Determine the [x, y] coordinate at the center of the cell enclosing the given text.  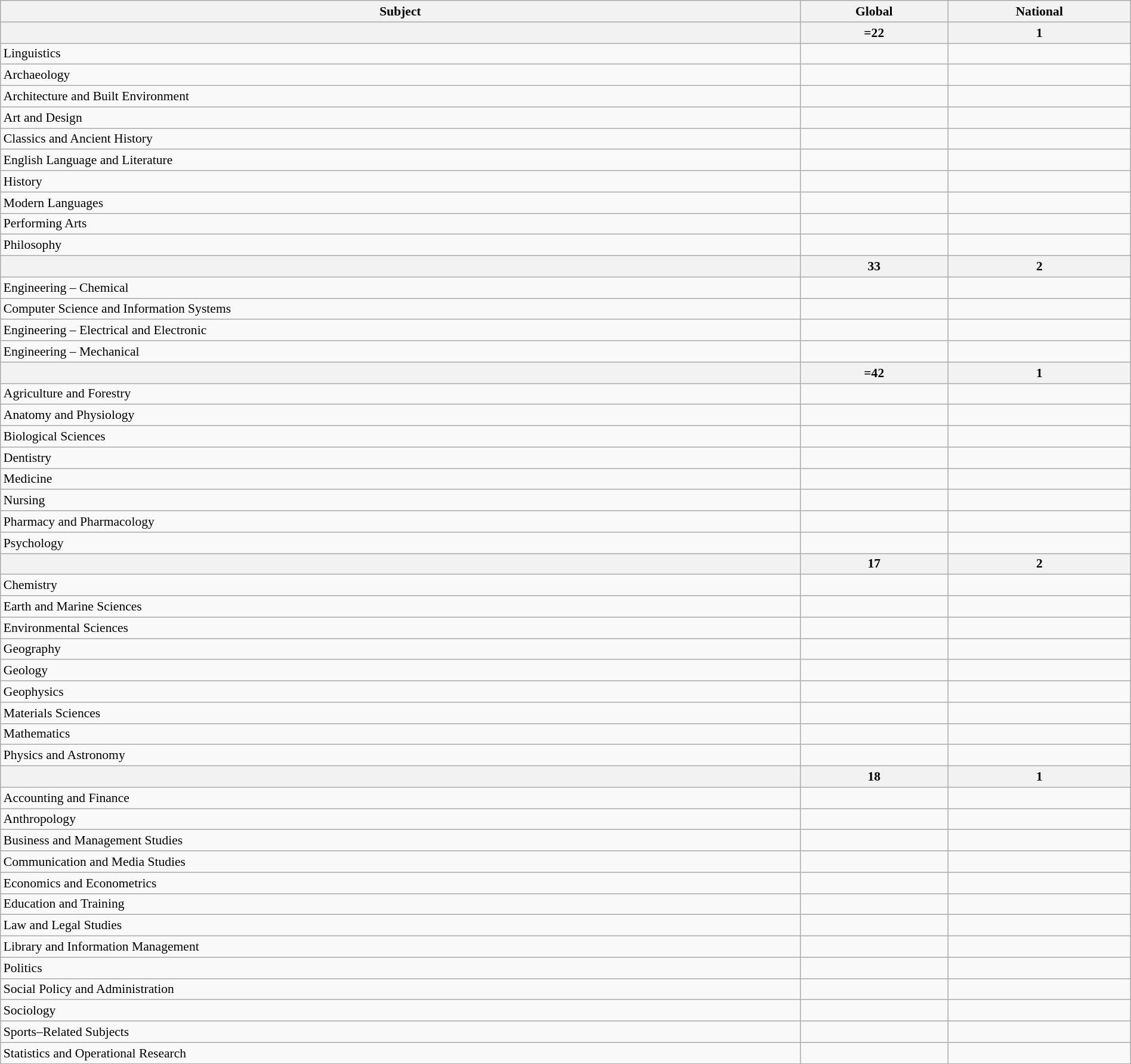
Business and Management Studies [400, 841]
Library and Information Management [400, 947]
Dentistry [400, 458]
Sociology [400, 1011]
Medicine [400, 479]
Law and Legal Studies [400, 926]
Sports–Related Subjects [400, 1032]
Archaeology [400, 75]
Politics [400, 968]
Environmental Sciences [400, 628]
Accounting and Finance [400, 798]
Global [874, 11]
=42 [874, 373]
Engineering – Mechanical [400, 351]
Performing Arts [400, 224]
Architecture and Built Environment [400, 97]
Agriculture and Forestry [400, 394]
Biological Sciences [400, 437]
Education and Training [400, 904]
33 [874, 267]
Anatomy and Physiology [400, 415]
Classics and Ancient History [400, 139]
Social Policy and Administration [400, 989]
Materials Sciences [400, 713]
Mathematics [400, 734]
Psychology [400, 543]
Nursing [400, 501]
Computer Science and Information Systems [400, 309]
Chemistry [400, 585]
=22 [874, 33]
Engineering – Electrical and Electronic [400, 331]
Physics and Astronomy [400, 755]
Statistics and Operational Research [400, 1053]
Economics and Econometrics [400, 883]
Modern Languages [400, 203]
Geophysics [400, 692]
History [400, 181]
Pharmacy and Pharmacology [400, 522]
National [1039, 11]
English Language and Literature [400, 161]
Art and Design [400, 118]
Linguistics [400, 54]
Earth and Marine Sciences [400, 607]
17 [874, 564]
Subject [400, 11]
Communication and Media Studies [400, 862]
Philosophy [400, 245]
Anthropology [400, 819]
Geology [400, 671]
Geography [400, 649]
18 [874, 777]
Engineering – Chemical [400, 288]
